Return [x, y] of the center of cell containing provided text 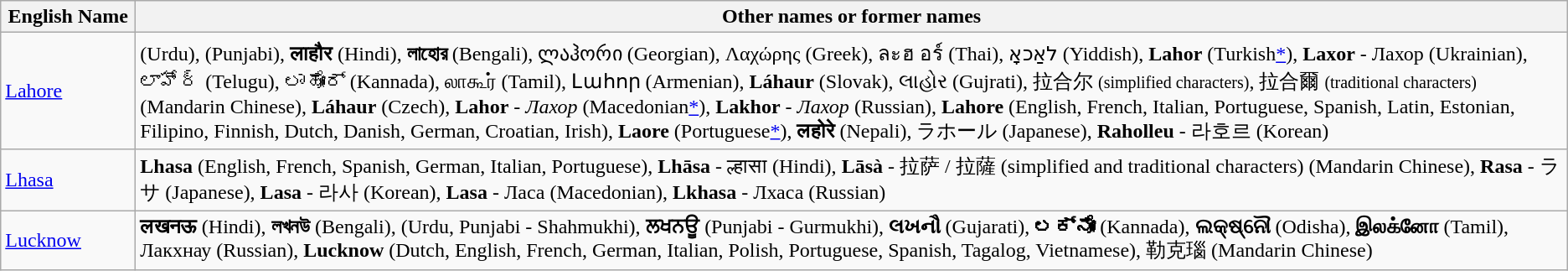
Lahore [69, 91]
English Name [69, 17]
Lucknow [69, 240]
Other names or former names [851, 17]
Lhasa [69, 180]
